Output the [X, Y] coordinate of the center of the cell containing the given text.  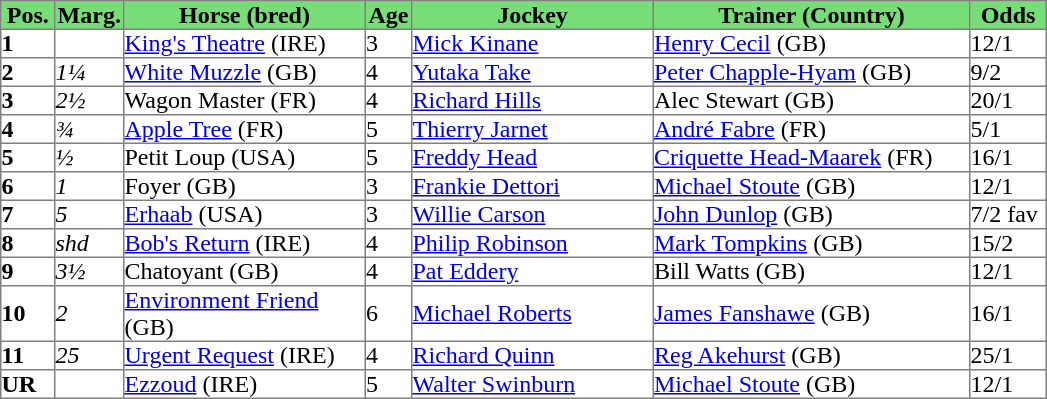
Walter Swinburn [533, 384]
Bob's Return (IRE) [245, 243]
Pos. [28, 15]
Apple Tree (FR) [245, 129]
½ [90, 157]
Willie Carson [533, 214]
25 [90, 355]
Reg Akehurst (GB) [811, 355]
1¼ [90, 72]
Criquette Head-Maarek (FR) [811, 157]
Trainer (Country) [811, 15]
Wagon Master (FR) [245, 100]
Thierry Jarnet [533, 129]
¾ [90, 129]
3½ [90, 271]
Urgent Request (IRE) [245, 355]
10 [28, 314]
9/2 [1008, 72]
5/1 [1008, 129]
Peter Chapple-Hyam (GB) [811, 72]
8 [28, 243]
Richard Quinn [533, 355]
Mark Tompkins (GB) [811, 243]
Environment Friend (GB) [245, 314]
John Dunlop (GB) [811, 214]
9 [28, 271]
Henry Cecil (GB) [811, 43]
2½ [90, 100]
Philip Robinson [533, 243]
Foyer (GB) [245, 186]
Michael Roberts [533, 314]
Age [388, 15]
Frankie Dettori [533, 186]
Ezzoud (IRE) [245, 384]
Bill Watts (GB) [811, 271]
Pat Eddery [533, 271]
Erhaab (USA) [245, 214]
James Fanshawe (GB) [811, 314]
7/2 fav [1008, 214]
UR [28, 384]
King's Theatre (IRE) [245, 43]
Horse (bred) [245, 15]
7 [28, 214]
11 [28, 355]
André Fabre (FR) [811, 129]
25/1 [1008, 355]
Yutaka Take [533, 72]
Alec Stewart (GB) [811, 100]
Chatoyant (GB) [245, 271]
20/1 [1008, 100]
Mick Kinane [533, 43]
Petit Loup (USA) [245, 157]
15/2 [1008, 243]
Richard Hills [533, 100]
White Muzzle (GB) [245, 72]
shd [90, 243]
Jockey [533, 15]
Freddy Head [533, 157]
Odds [1008, 15]
Marg. [90, 15]
